From the cell containing the given text, extract its center point as (x, y) coordinate. 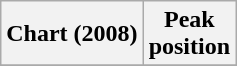
Peakposition (189, 34)
Chart (2008) (72, 34)
